Pinpoint the cell where the given text exists, returning its [x, y] midpoint coordinate. 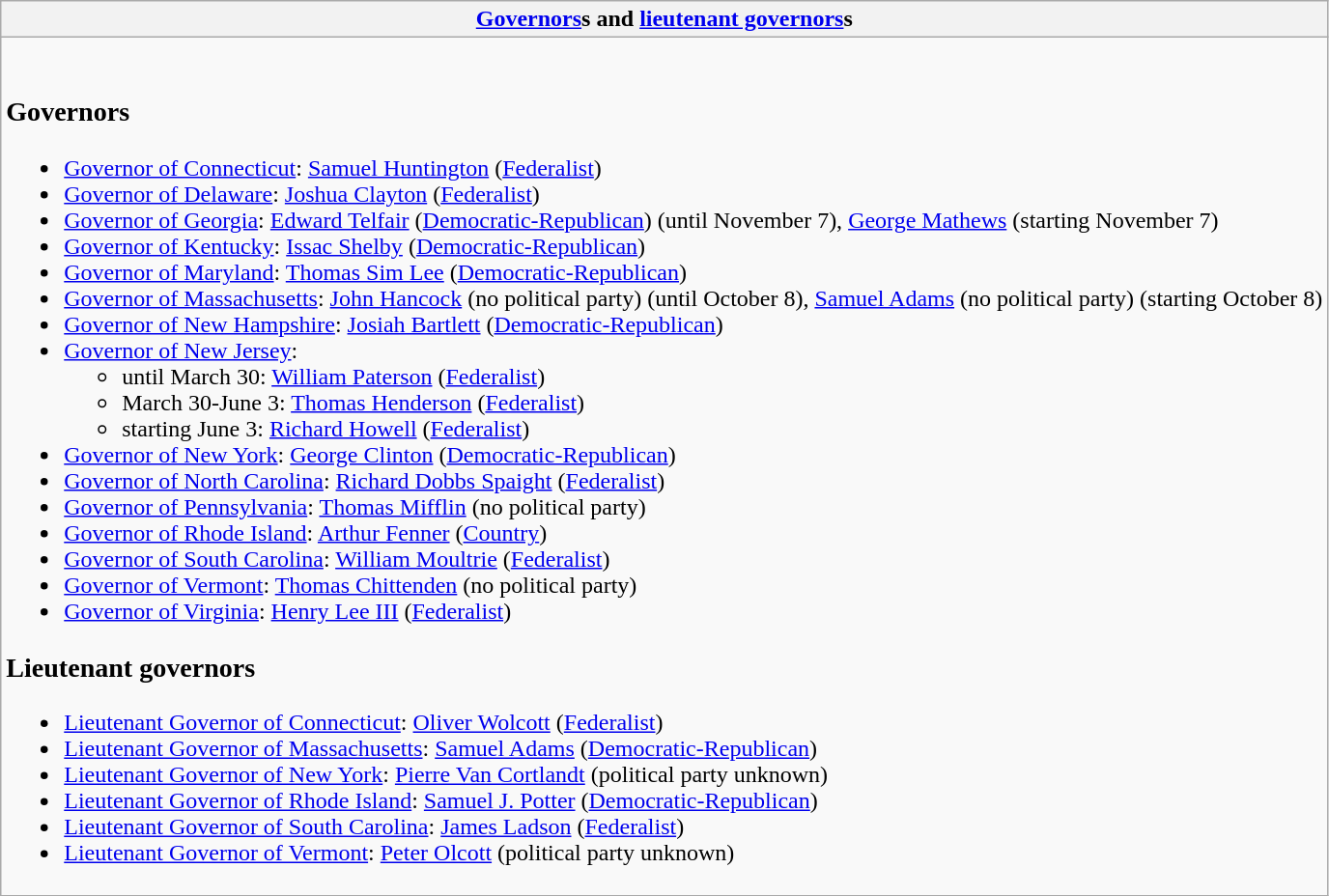
Governorss and lieutenant governorss [664, 19]
